Capture the cell that displays the provided text and extract its [x, y] central coordinate. 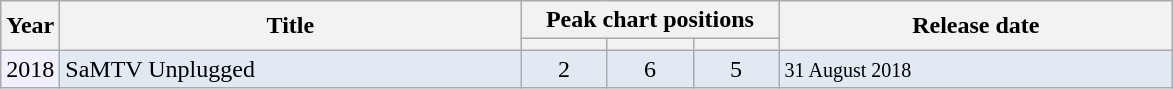
31 August 2018 [976, 69]
Release date [976, 26]
Title [290, 26]
2018 [30, 69]
6 [650, 69]
5 [736, 69]
SaMTV Unplugged [290, 69]
Year [30, 26]
2 [564, 69]
Peak chart positions [650, 20]
